Locate the cell with the specified text and output its [X, Y] center coordinate. 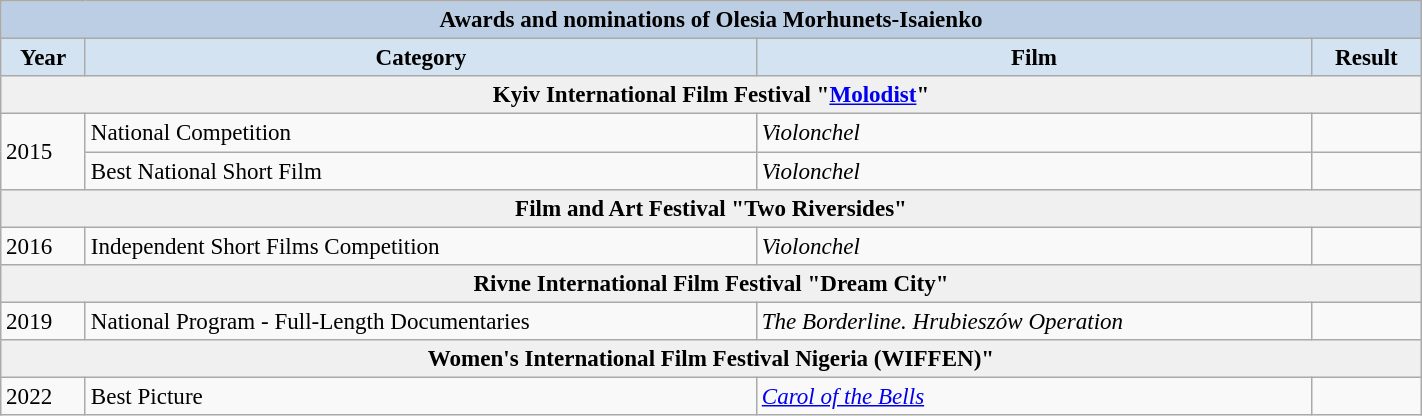
2019 [44, 322]
Film [1034, 58]
2016 [44, 246]
Kyiv International Film Festival "Molodist" [711, 95]
2015 [44, 152]
The Borderline. Hrubieszów Operation [1034, 322]
Rivne International Film Festival "Dream City" [711, 284]
Awards and nominations of Olesia Morhunets-Isaienko [711, 20]
Category [420, 58]
Independent Short Films Competition [420, 246]
Best Picture [420, 397]
Result [1367, 58]
National Competition [420, 133]
2022 [44, 397]
Women's International Film Festival Nigeria (WIFFEN)" [711, 359]
Year [44, 58]
Best National Short Film [420, 171]
National Program - Full-Length Documentaries [420, 322]
Film and Art Festival "Two Riversides" [711, 209]
Carol of the Bells [1034, 397]
